Output the [x, y] coordinate of the center of the cell containing the given text.  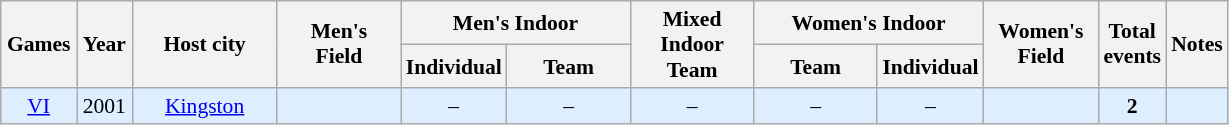
2 [1132, 106]
Men'sField [339, 44]
MixedIndoorTeam [692, 44]
Year [104, 44]
Women'sField [1040, 44]
Women's Indoor [869, 22]
Men's Indoor [516, 22]
Notes [1197, 44]
Kingston [204, 106]
Host city [204, 44]
VI [39, 106]
Games [39, 44]
Totalevents [1132, 44]
2001 [104, 106]
